Pinpoint the cell where the given text exists, returning its [x, y] midpoint coordinate. 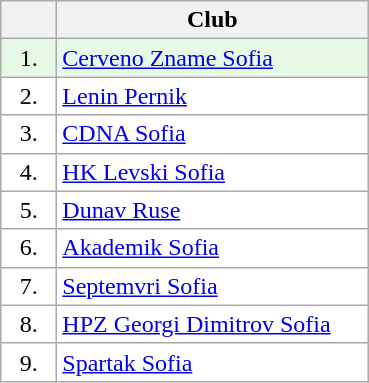
1. [29, 58]
4. [29, 172]
8. [29, 324]
5. [29, 210]
Cerveno Zname Sofia [212, 58]
9. [29, 362]
6. [29, 248]
CDNA Sofia [212, 134]
Septemvri Sofia [212, 286]
Club [212, 20]
Akademik Sofia [212, 248]
Lenin Pernik [212, 96]
Spartak Sofia [212, 362]
2. [29, 96]
HPZ Georgi Dimitrov Sofia [212, 324]
7. [29, 286]
3. [29, 134]
Dunav Ruse [212, 210]
HK Levski Sofia [212, 172]
